Output the (x, y) coordinate of the center of the cell containing the given text.  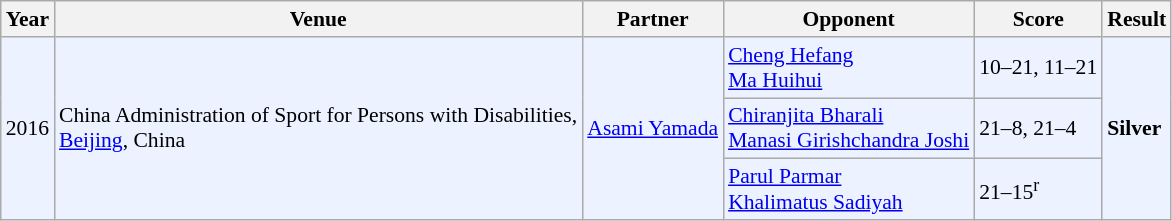
10–21, 11–21 (1038, 68)
Cheng Hefang Ma Huihui (848, 68)
Year (28, 19)
Chiranjita Bharali Manasi Girishchandra Joshi (848, 128)
Result (1136, 19)
21–15r (1038, 190)
Opponent (848, 19)
Asami Yamada (652, 128)
Partner (652, 19)
Silver (1136, 128)
Score (1038, 19)
2016 (28, 128)
Parul Parmar Khalimatus Sadiyah (848, 190)
Venue (318, 19)
21–8, 21–4 (1038, 128)
China Administration of Sport for Persons with Disabilities,Beijing, China (318, 128)
